Identify which cell holds the provided text, then report its [x, y] central coordinate. 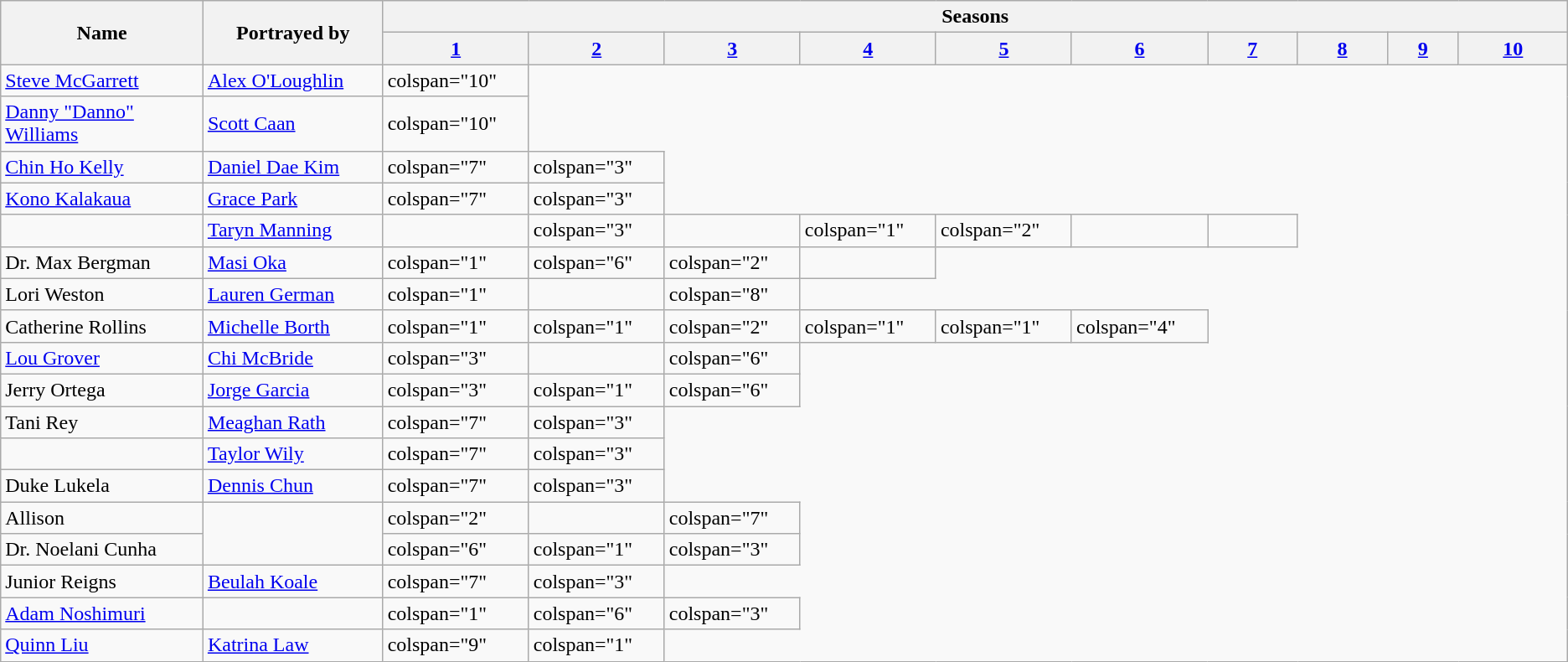
Beulah Koale [293, 582]
4 [868, 49]
Seasons [975, 17]
Allison [102, 518]
Chi McBride [293, 358]
Junior Reigns [102, 582]
Grace Park [293, 199]
Catherine Rollins [102, 326]
Meaghan Rath [293, 422]
Dr. Max Bergman [102, 262]
Duke Lukela [102, 486]
2 [596, 49]
9 [1422, 49]
Alex O'Loughlin [293, 80]
Steve McGarrett [102, 80]
10 [1513, 49]
Adam Noshimuri [102, 613]
Dennis Chun [293, 486]
Tani Rey [102, 422]
Jorge Garcia [293, 390]
Kono Kalakaua [102, 199]
Scott Caan [293, 124]
7 [1253, 49]
Lou Grover [102, 358]
Name [102, 33]
colspan="4" [1139, 326]
Dr. Noelani Cunha [102, 550]
3 [732, 49]
Portrayed by [293, 33]
colspan="9" [456, 645]
colspan="8" [732, 294]
Taylor Wily [293, 454]
Daniel Dae Kim [293, 167]
1 [456, 49]
Katrina Law [293, 645]
Quinn Liu [102, 645]
Jerry Ortega [102, 390]
6 [1139, 49]
Lori Weston [102, 294]
Masi Oka [293, 262]
Lauren German [293, 294]
Michelle Borth [293, 326]
Taryn Manning [293, 230]
8 [1342, 49]
Chin Ho Kelly [102, 167]
Danny "Danno" Williams [102, 124]
5 [1003, 49]
